Locate the cell with the specified text and output its (x, y) center coordinate. 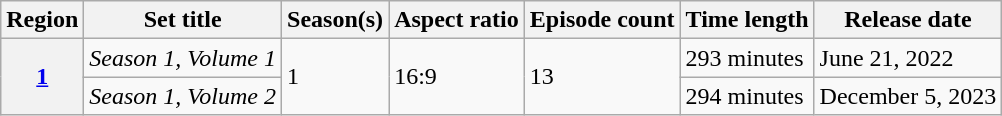
Set title (183, 20)
Aspect ratio (457, 20)
Release date (908, 20)
December 5, 2023 (908, 96)
13 (602, 77)
Region (42, 20)
Time length (747, 20)
294 minutes (747, 96)
Season 1, Volume 1 (183, 58)
Season 1, Volume 2 (183, 96)
June 21, 2022 (908, 58)
Episode count (602, 20)
293 minutes (747, 58)
16:9 (457, 77)
Season(s) (336, 20)
